Pinpoint the cell where the given text exists, returning its (X, Y) midpoint coordinate. 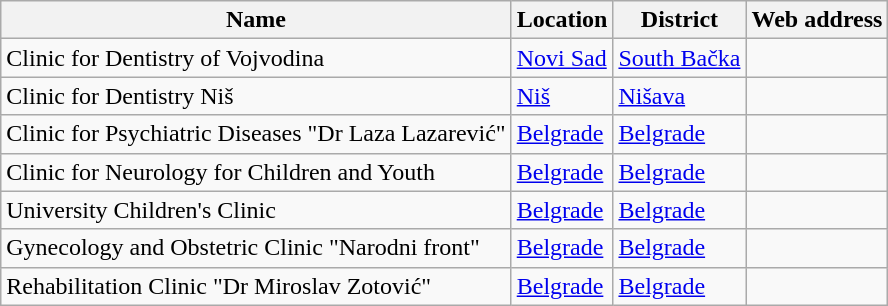
Novi Sad (562, 58)
South Bačka (680, 58)
Clinic for Dentistry Niš (256, 96)
Name (256, 20)
Gynecology and Obstetric Clinic "Narodni front" (256, 248)
Nišava (680, 96)
University Children's Clinic (256, 210)
Clinic for Psychiatric Diseases "Dr Laza Lazarević" (256, 134)
District (680, 20)
Rehabilitation Clinic "Dr Miroslav Zotović" (256, 286)
Web address (817, 20)
Clinic for Dentistry of Vojvodina (256, 58)
Clinic for Neurology for Children and Youth (256, 172)
Niš (562, 96)
Location (562, 20)
